Locate the cell with the specified text and output its (X, Y) center coordinate. 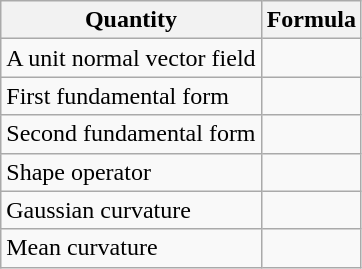
Quantity (131, 20)
Gaussian curvature (131, 210)
Shape operator (131, 172)
Second fundamental form (131, 134)
First fundamental form (131, 96)
Mean curvature (131, 248)
Formula (311, 20)
A unit normal vector field (131, 58)
